Output the (x, y) coordinate of the center of the cell containing the given text.  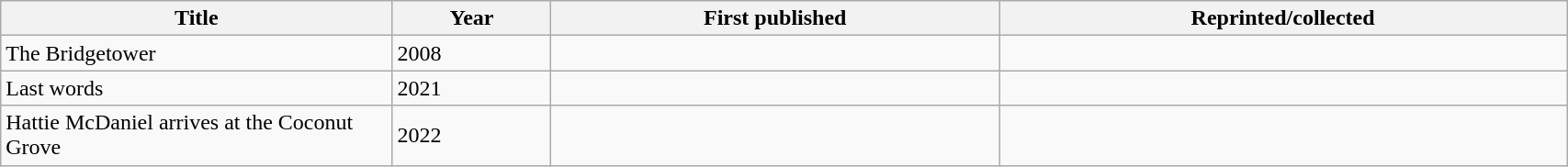
2022 (472, 136)
Hattie McDaniel arrives at the Coconut Grove (197, 136)
2021 (472, 88)
First published (775, 18)
Reprinted/collected (1283, 18)
Last words (197, 88)
2008 (472, 53)
The Bridgetower (197, 53)
Year (472, 18)
Title (197, 18)
